For the text-containing cell, return its midpoint in (X, Y) coordinate format. 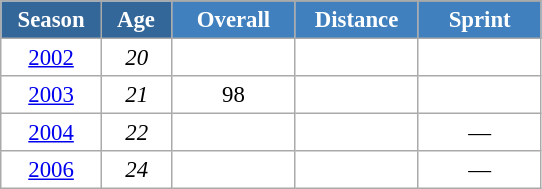
Season (52, 20)
21 (136, 95)
20 (136, 58)
98 (234, 95)
2003 (52, 95)
2004 (52, 133)
Age (136, 20)
2006 (52, 170)
2002 (52, 58)
22 (136, 133)
Overall (234, 20)
24 (136, 170)
Sprint (480, 20)
Distance (356, 20)
